Extract the [X, Y] coordinate from the center of the cell holding the provided text.  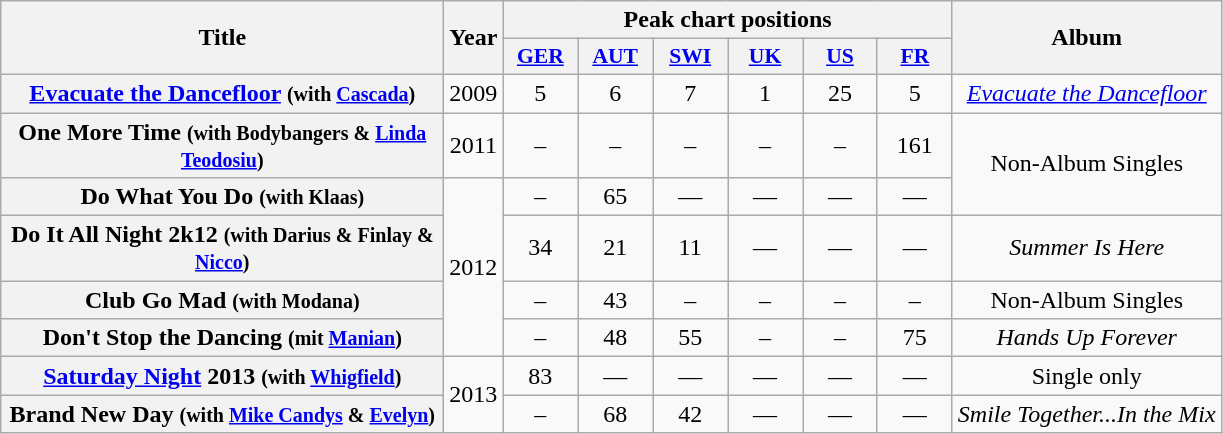
161 [914, 144]
Do What You Do (with Klaas) [222, 197]
68 [616, 414]
7 [690, 93]
21 [616, 248]
Hands Up Forever [1086, 338]
65 [616, 197]
Title [222, 38]
83 [540, 376]
Do It All Night 2k12 (with Darius & Finlay & Nicco) [222, 248]
Album [1086, 38]
FR [914, 57]
Evacuate the Dancefloor [1086, 93]
43 [616, 300]
AUT [616, 57]
75 [914, 338]
6 [616, 93]
US [840, 57]
Club Go Mad (with Modana) [222, 300]
Brand New Day (with Mike Candys & Evelyn) [222, 414]
25 [840, 93]
Peak chart positions [728, 20]
UK [766, 57]
34 [540, 248]
42 [690, 414]
One More Time (with Bodybangers & Linda Teodosiu) [222, 144]
11 [690, 248]
2009 [474, 93]
2012 [474, 268]
Summer Is Here [1086, 248]
2013 [474, 395]
1 [766, 93]
48 [616, 338]
Smile Together...In the Mix [1086, 414]
Single only [1086, 376]
2011 [474, 144]
GER [540, 57]
Saturday Night 2013 (with Whigfield) [222, 376]
Don't Stop the Dancing (mit Manian) [222, 338]
Evacuate the Dancefloor (with Cascada) [222, 93]
55 [690, 338]
SWI [690, 57]
Year [474, 38]
